Pinpoint the cell where the given text exists, returning its (X, Y) midpoint coordinate. 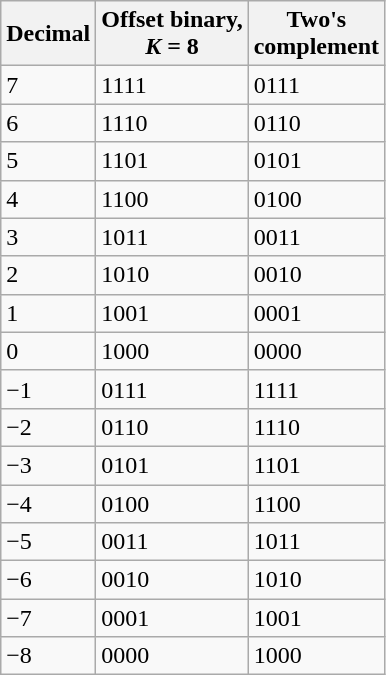
7 (48, 85)
−6 (48, 580)
4 (48, 199)
−8 (48, 656)
−1 (48, 389)
2 (48, 275)
6 (48, 123)
−4 (48, 503)
−5 (48, 542)
Two's complement (316, 34)
−3 (48, 465)
−2 (48, 427)
Offset binary, K = 8 (172, 34)
0 (48, 351)
Decimal (48, 34)
3 (48, 237)
1 (48, 313)
5 (48, 161)
−7 (48, 618)
